Pinpoint the cell where the given text exists, returning its [x, y] midpoint coordinate. 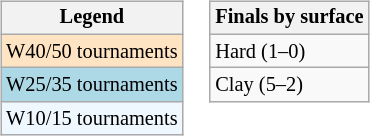
W25/35 tournaments [92, 85]
W40/50 tournaments [92, 51]
Finals by surface [289, 18]
Legend [92, 18]
W10/15 tournaments [92, 119]
Hard (1–0) [289, 51]
Clay (5–2) [289, 85]
